Scan for the cell matching the given text and deliver its [x, y] coordinate at center. 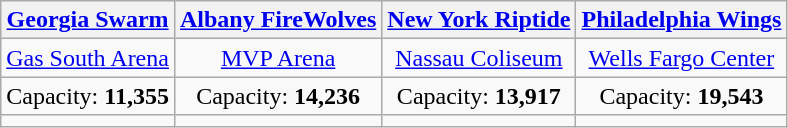
Capacity: 19,543 [682, 96]
Capacity: 14,236 [278, 96]
Capacity: 13,917 [479, 96]
MVP Arena [278, 58]
New York Riptide [479, 20]
Philadelphia Wings [682, 20]
Nassau Coliseum [479, 58]
Gas South Arena [88, 58]
Albany FireWolves [278, 20]
Wells Fargo Center [682, 58]
Capacity: 11,355 [88, 96]
Georgia Swarm [88, 20]
